Return [x, y] of the center of cell containing provided text 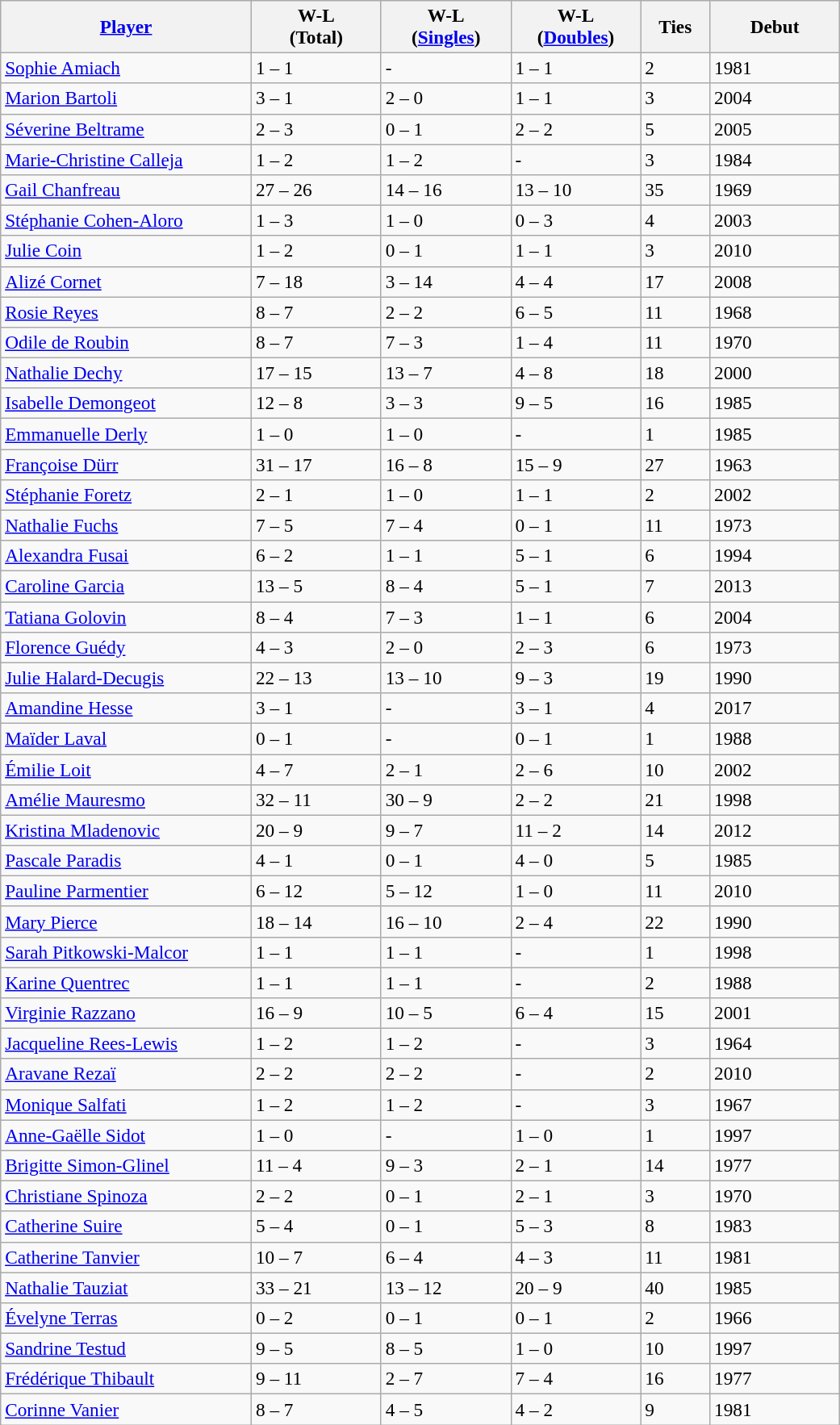
14 – 16 [445, 190]
Monique Salfati [126, 1105]
31 – 17 [316, 464]
2013 [775, 586]
Isabelle Demongeot [126, 403]
Amélie Mauresmo [126, 800]
Sophie Amiach [126, 68]
40 [675, 1287]
1969 [775, 190]
Catherine Tanvier [126, 1257]
Karine Quentrec [126, 982]
9 [675, 1409]
1984 [775, 159]
Florence Guédy [126, 647]
18 – 14 [316, 921]
18 [675, 373]
Catherine Suire [126, 1227]
22 [675, 921]
Alizé Cornet [126, 282]
Corinne Vanier [126, 1409]
8 – 5 [445, 1348]
4 – 2 [576, 1409]
Stéphanie Foretz [126, 495]
2008 [775, 282]
Gail Chanfreau [126, 190]
13 – 12 [445, 1287]
2017 [775, 708]
27 – 26 [316, 190]
30 – 9 [445, 800]
6 – 5 [576, 311]
Nathalie Tauziat [126, 1287]
1 – 4 [576, 342]
Pascale Paradis [126, 860]
19 [675, 678]
W-L(Singles) [445, 26]
13 – 7 [445, 373]
22 – 13 [316, 678]
Frédérique Thibault [126, 1379]
Sarah Pitkowski-Malcor [126, 952]
3 – 14 [445, 282]
Jacqueline Rees-Lewis [126, 1043]
17 – 15 [316, 373]
Odile de Roubin [126, 342]
Christiane Spinoza [126, 1196]
2 – 7 [445, 1379]
2000 [775, 373]
10 – 5 [445, 1013]
1963 [775, 464]
4 – 0 [576, 860]
Nathalie Fuchs [126, 525]
15 – 9 [576, 464]
2005 [775, 129]
Tatiana Golovin [126, 616]
1 – 3 [316, 220]
Sandrine Testud [126, 1348]
Anne-Gaëlle Sidot [126, 1135]
32 – 11 [316, 800]
Marion Bartoli [126, 98]
Nathalie Dechy [126, 373]
21 [675, 800]
17 [675, 282]
1968 [775, 311]
Julie Halard-Decugis [126, 678]
13 – 5 [316, 586]
12 – 8 [316, 403]
Françoise Dürr [126, 464]
Julie Coin [126, 251]
6 – 2 [316, 556]
2 – 4 [576, 921]
Aravane Rezaï [126, 1074]
9 – 7 [445, 830]
Pauline Parmentier [126, 891]
Mary Pierce [126, 921]
1966 [775, 1318]
4 – 4 [576, 282]
9 – 11 [316, 1379]
2001 [775, 1013]
4 – 8 [576, 373]
4 – 7 [316, 769]
16 – 9 [316, 1013]
Caroline Garcia [126, 586]
2012 [775, 830]
Kristina Mladenovic [126, 830]
1964 [775, 1043]
Marie-Christine Calleja [126, 159]
2003 [775, 220]
Ties [675, 26]
2 – 6 [576, 769]
3 – 3 [445, 403]
Maïder Laval [126, 738]
16 – 10 [445, 921]
7 – 18 [316, 282]
0 – 3 [576, 220]
Rosie Reyes [126, 311]
15 [675, 1013]
4 – 5 [445, 1409]
8 [675, 1227]
7 – 5 [316, 525]
4 – 1 [316, 860]
5 – 12 [445, 891]
Emmanuelle Derly [126, 433]
0 – 2 [316, 1318]
11 – 4 [316, 1165]
Brigitte Simon-Glinel [126, 1165]
1983 [775, 1227]
Player [126, 26]
6 – 12 [316, 891]
W-L(Doubles) [576, 26]
Virginie Razzano [126, 1013]
Évelyne Terras [126, 1318]
7 [675, 586]
16 – 8 [445, 464]
5 – 3 [576, 1227]
27 [675, 464]
Debut [775, 26]
11 – 2 [576, 830]
Séverine Beltrame [126, 129]
5 – 4 [316, 1227]
W-L(Total) [316, 26]
33 – 21 [316, 1287]
1994 [775, 556]
Émilie Loit [126, 769]
35 [675, 190]
10 – 7 [316, 1257]
1967 [775, 1105]
Stéphanie Cohen-Aloro [126, 220]
Alexandra Fusai [126, 556]
Amandine Hesse [126, 708]
